Output the [x, y] coordinate of the center of the cell containing the given text.  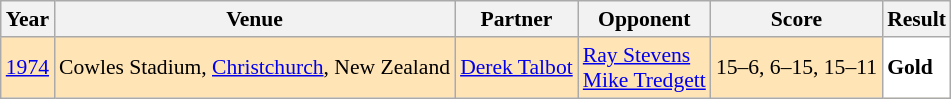
Ray Stevens Mike Tredgett [644, 68]
Opponent [644, 19]
Cowles Stadium, Christchurch, New Zealand [254, 68]
Gold [916, 68]
Result [916, 19]
Venue [254, 19]
Score [796, 19]
Derek Talbot [516, 68]
15–6, 6–15, 15–11 [796, 68]
Partner [516, 19]
1974 [28, 68]
Year [28, 19]
